Search for the cell housing the specified text and yield its [x, y] center coordinate. 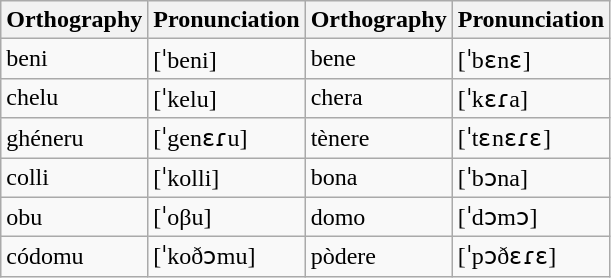
[ˈoβu] [226, 217]
[ˈgenɛɾu] [226, 138]
[ˈbeni] [226, 59]
domo [378, 217]
[ˈkɛɾa] [530, 98]
[ˈpɔðɛɾɛ] [530, 257]
bona [378, 178]
[ˈkelu] [226, 98]
colli [74, 178]
beni [74, 59]
pòdere [378, 257]
tènere [378, 138]
[ˈbɔna] [530, 178]
[ˈdɔmɔ] [530, 217]
[ˈtɛnɛɾɛ] [530, 138]
bene [378, 59]
chera [378, 98]
[ˈbɛnɛ] [530, 59]
obu [74, 217]
[ˈkolli] [226, 178]
códomu [74, 257]
chelu [74, 98]
[ˈkoðɔmu] [226, 257]
ghéneru [74, 138]
